Return (X, Y) of the center of cell containing provided text 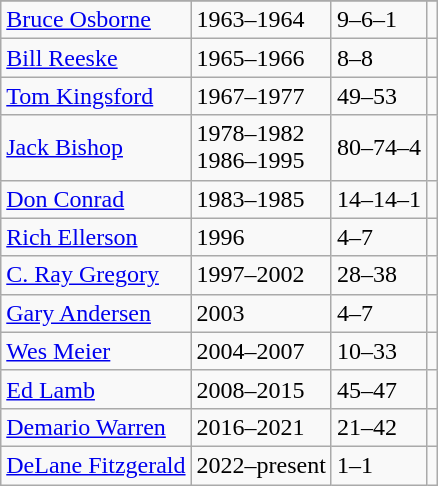
45–47 (378, 389)
Jack Bishop (96, 148)
DeLane Fitzgerald (96, 465)
Demario Warren (96, 427)
Don Conrad (96, 199)
2003 (261, 313)
Tom Kingsford (96, 96)
1978–19821986–1995 (261, 148)
2016–2021 (261, 427)
28–38 (378, 275)
21–42 (378, 427)
C. Ray Gregory (96, 275)
80–74–4 (378, 148)
49–53 (378, 96)
Gary Andersen (96, 313)
9–6–1 (378, 20)
2022–present (261, 465)
Bruce Osborne (96, 20)
1983–1985 (261, 199)
2008–2015 (261, 389)
10–33 (378, 351)
Ed Lamb (96, 389)
Wes Meier (96, 351)
Rich Ellerson (96, 237)
1965–1966 (261, 58)
2004–2007 (261, 351)
8–8 (378, 58)
1996 (261, 237)
1963–1964 (261, 20)
1967–1977 (261, 96)
1997–2002 (261, 275)
14–14–1 (378, 199)
1–1 (378, 465)
Bill Reeske (96, 58)
